Determine the (x, y) coordinate at the center of the cell enclosing the given text.  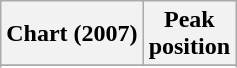
Chart (2007) (72, 34)
Peakposition (189, 34)
